Return the [X, Y] coordinate for the center point of the cell that contains the specified text.  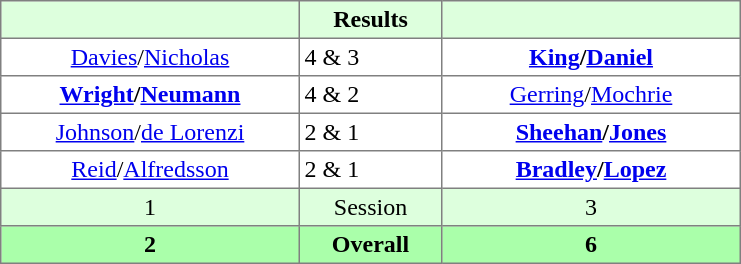
6 [591, 245]
1 [150, 207]
Bradley/Lopez [591, 170]
4 & 2 [370, 95]
3 [591, 207]
Reid/Alfredsson [150, 170]
King/Daniel [591, 57]
Session [370, 207]
Davies/Nicholas [150, 57]
4 & 3 [370, 57]
Sheehan/Jones [591, 132]
Wright/Neumann [150, 95]
Johnson/de Lorenzi [150, 132]
Overall [370, 245]
Gerring/Mochrie [591, 95]
Results [370, 20]
2 [150, 245]
